Search for the cell housing the specified text and yield its [x, y] center coordinate. 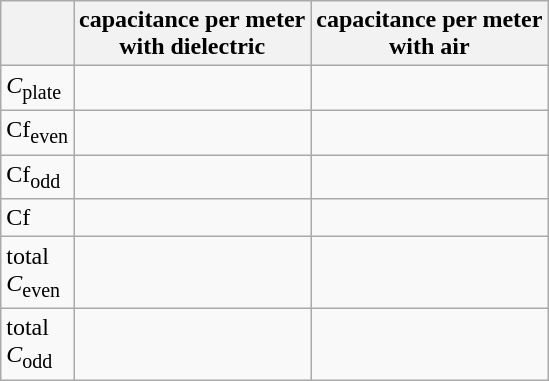
totalCodd [38, 344]
capacitance per meterwith air [430, 34]
capacitance per meterwith dielectric [192, 34]
Cfodd [38, 176]
Cfeven [38, 132]
totalCeven [38, 272]
Cplate [38, 88]
Cf [38, 218]
